Extract the (x, y) coordinate from the center of the cell holding the provided text.  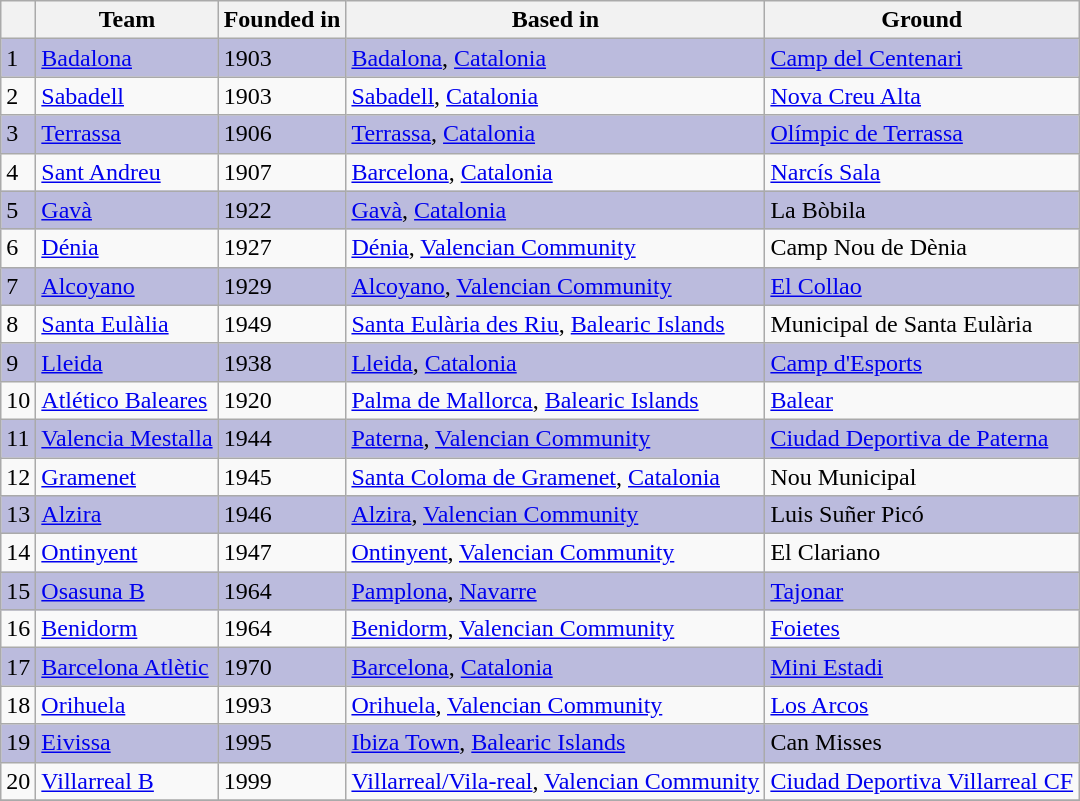
Alcoyano, Valencian Community (556, 286)
1949 (282, 324)
Foietes (922, 629)
Team (127, 20)
1944 (282, 438)
Sant Andreu (127, 172)
Ciudad Deportiva de Paterna (922, 438)
Dénia, Valencian Community (556, 248)
1995 (282, 743)
9 (18, 362)
10 (18, 400)
Gavà, Catalonia (556, 210)
14 (18, 553)
20 (18, 781)
Villarreal/Vila-real, Valencian Community (556, 781)
1938 (282, 362)
Villarreal B (127, 781)
4 (18, 172)
8 (18, 324)
Benidorm, Valencian Community (556, 629)
Orihuela (127, 705)
5 (18, 210)
16 (18, 629)
1906 (282, 134)
Nou Municipal (922, 477)
1947 (282, 553)
Pamplona, Navarre (556, 591)
Palma de Mallorca, Balearic Islands (556, 400)
19 (18, 743)
1970 (282, 667)
1929 (282, 286)
Terrassa, Catalonia (556, 134)
1922 (282, 210)
1907 (282, 172)
1920 (282, 400)
Camp Nou de Dènia (922, 248)
Balear (922, 400)
Santa Eulària des Riu, Balearic Islands (556, 324)
Alcoyano (127, 286)
11 (18, 438)
Badalona (127, 58)
Benidorm (127, 629)
Nova Creu Alta (922, 96)
Mini Estadi (922, 667)
Narcís Sala (922, 172)
El Collao (922, 286)
Luis Suñer Picó (922, 515)
6 (18, 248)
Based in (556, 20)
Ontinyent (127, 553)
3 (18, 134)
Municipal de Santa Eulària (922, 324)
18 (18, 705)
Los Arcos (922, 705)
El Clariano (922, 553)
Eivissa (127, 743)
Barcelona Atlètic (127, 667)
Ciudad Deportiva Villarreal CF (922, 781)
Atlético Baleares (127, 400)
Dénia (127, 248)
Camp del Centenari (922, 58)
Osasuna B (127, 591)
13 (18, 515)
Santa Eulàlia (127, 324)
Gramenet (127, 477)
Sabadell, Catalonia (556, 96)
Terrassa (127, 134)
Gavà (127, 210)
7 (18, 286)
Ibiza Town, Balearic Islands (556, 743)
12 (18, 477)
La Bòbila (922, 210)
1 (18, 58)
Paterna, Valencian Community (556, 438)
1993 (282, 705)
Sabadell (127, 96)
Ontinyent, Valencian Community (556, 553)
15 (18, 591)
Tajonar (922, 591)
Alzira, Valencian Community (556, 515)
Camp d'Esports (922, 362)
Lleida (127, 362)
17 (18, 667)
Valencia Mestalla (127, 438)
Badalona, Catalonia (556, 58)
Ground (922, 20)
Alzira (127, 515)
Olímpic de Terrassa (922, 134)
Founded in (282, 20)
1927 (282, 248)
Orihuela, Valencian Community (556, 705)
Can Misses (922, 743)
1946 (282, 515)
1999 (282, 781)
Santa Coloma de Gramenet, Catalonia (556, 477)
Lleida, Catalonia (556, 362)
2 (18, 96)
1945 (282, 477)
